Return [X, Y] of the center of cell containing provided text 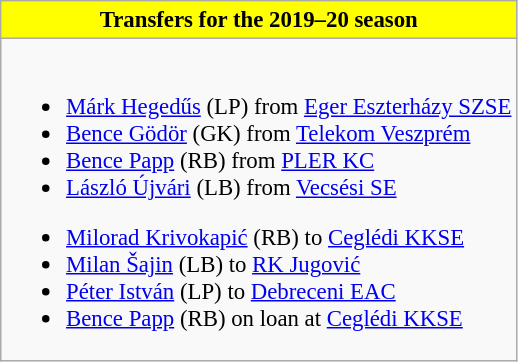
Transfers for the 2019–20 season [259, 20]
